Return [x, y] of the center of cell containing provided text 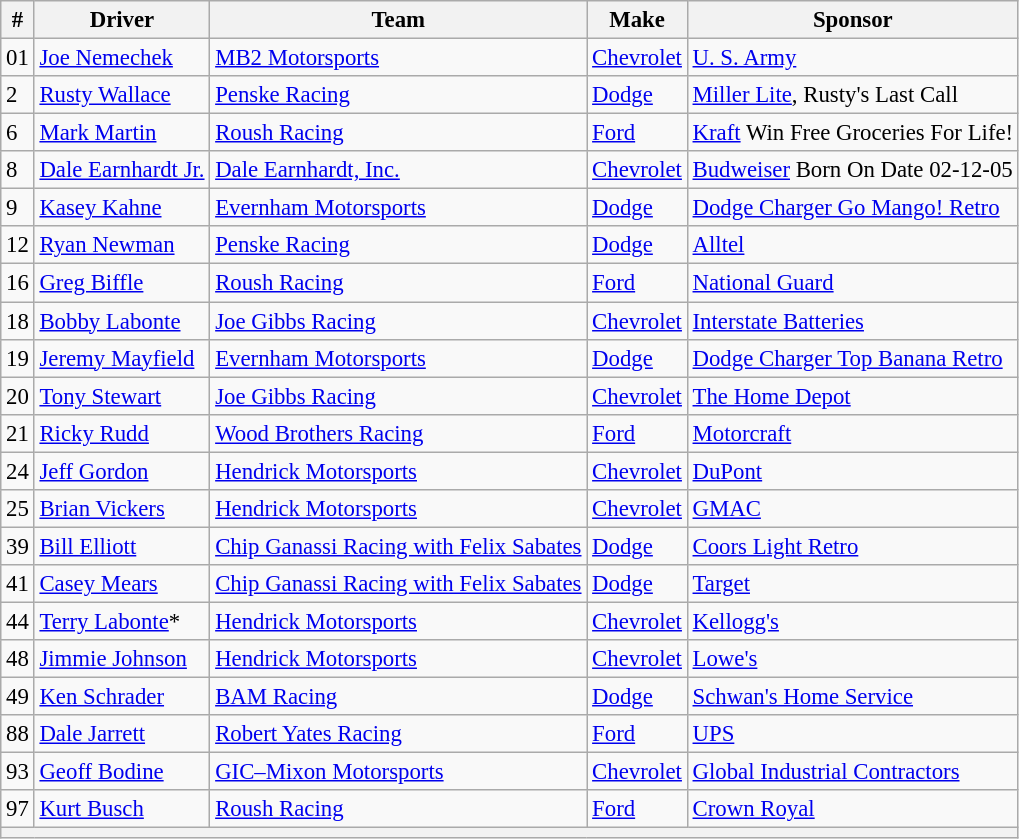
Schwan's Home Service [852, 697]
88 [18, 734]
GMAC [852, 509]
Bobby Labonte [122, 321]
Dodge Charger Top Banana Retro [852, 358]
Jeff Gordon [122, 471]
Ricky Rudd [122, 433]
Casey Mears [122, 584]
Driver [122, 20]
MB2 Motorsports [398, 58]
Dale Jarrett [122, 734]
DuPont [852, 471]
25 [18, 509]
Joe Nemechek [122, 58]
Miller Lite, Rusty's Last Call [852, 95]
Greg Biffle [122, 283]
01 [18, 58]
Sponsor [852, 20]
Dale Earnhardt, Inc. [398, 170]
Tony Stewart [122, 396]
Kellogg's [852, 621]
2 [18, 95]
Kasey Kahne [122, 208]
National Guard [852, 283]
Interstate Batteries [852, 321]
Geoff Bodine [122, 772]
Crown Royal [852, 809]
Dale Earnhardt Jr. [122, 170]
24 [18, 471]
93 [18, 772]
Mark Martin [122, 133]
Dodge Charger Go Mango! Retro [852, 208]
BAM Racing [398, 697]
Motorcraft [852, 433]
Wood Brothers Racing [398, 433]
19 [18, 358]
44 [18, 621]
Terry Labonte* [122, 621]
9 [18, 208]
Lowe's [852, 659]
20 [18, 396]
21 [18, 433]
97 [18, 809]
Robert Yates Racing [398, 734]
8 [18, 170]
16 [18, 283]
Make [637, 20]
Team [398, 20]
Budweiser Born On Date 02-12-05 [852, 170]
U. S. Army [852, 58]
# [18, 20]
41 [18, 584]
GIC–Mixon Motorsports [398, 772]
UPS [852, 734]
6 [18, 133]
Bill Elliott [122, 546]
Global Industrial Contractors [852, 772]
48 [18, 659]
12 [18, 245]
Jeremy Mayfield [122, 358]
Alltel [852, 245]
39 [18, 546]
Ryan Newman [122, 245]
Rusty Wallace [122, 95]
The Home Depot [852, 396]
Kurt Busch [122, 809]
Kraft Win Free Groceries For Life! [852, 133]
Ken Schrader [122, 697]
Jimmie Johnson [122, 659]
Coors Light Retro [852, 546]
18 [18, 321]
Target [852, 584]
49 [18, 697]
Brian Vickers [122, 509]
